Identify which cell holds the provided text, then report its [x, y] central coordinate. 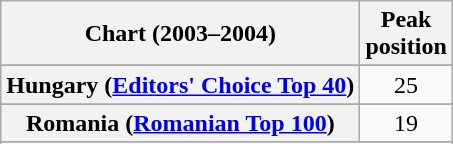
25 [406, 85]
Peakposition [406, 34]
Romania (Romanian Top 100) [180, 123]
19 [406, 123]
Chart (2003–2004) [180, 34]
Hungary (Editors' Choice Top 40) [180, 85]
